Return (x, y) of the center of cell containing provided text 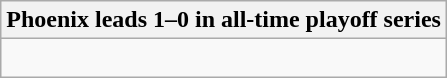
Phoenix leads 1–0 in all-time playoff series (224, 20)
